From the cell containing the given text, extract its center point as [X, Y] coordinate. 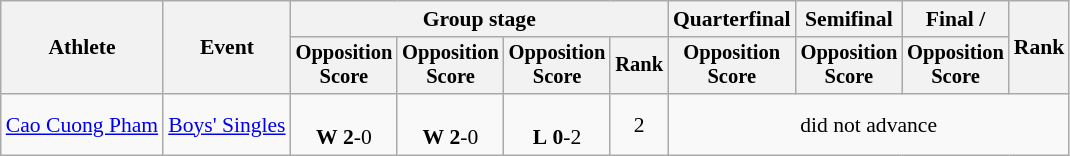
Quarterfinal [732, 19]
Athlete [82, 48]
Group stage [480, 19]
Boys' Singles [226, 124]
L 0-2 [558, 124]
Cao Cuong Pham [82, 124]
did not advance [868, 124]
Final / [956, 19]
Semifinal [850, 19]
2 [639, 124]
Event [226, 48]
